Detect which cell encompasses the target text, then output its (x, y) center coordinate. 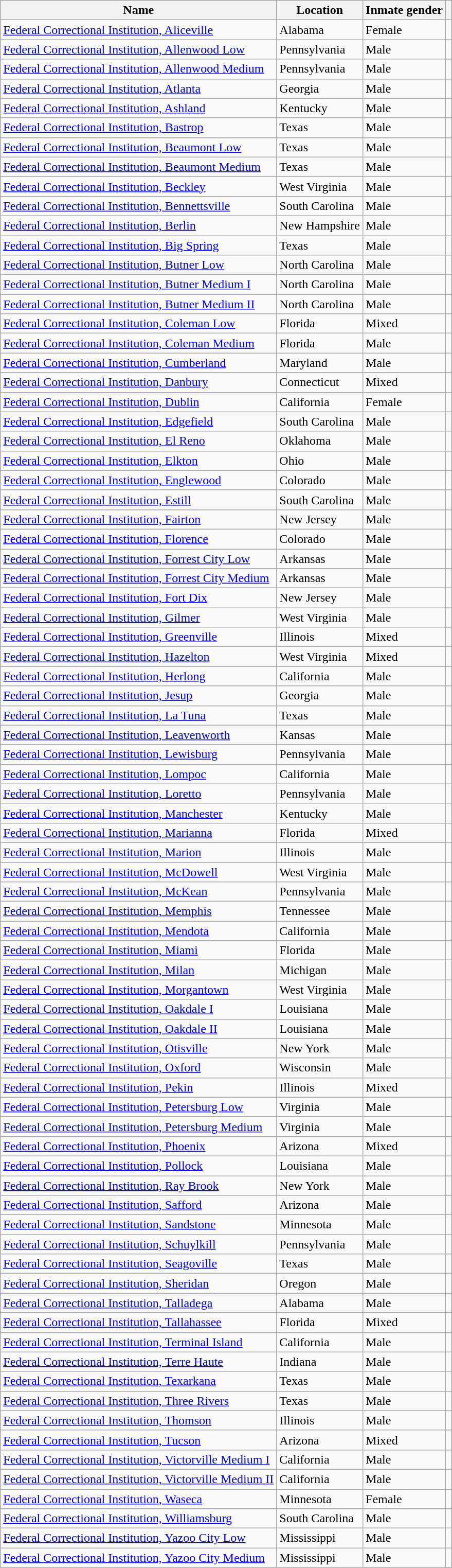
Name (139, 10)
Federal Correctional Institution, Phoenix (139, 1146)
New Hampshire (320, 225)
Federal Correctional Institution, Mendota (139, 931)
Federal Correctional Institution, Coleman Low (139, 324)
Federal Correctional Institution, Otisville (139, 1048)
Federal Correctional Institution, Englewood (139, 480)
Federal Correctional Institution, Forrest City Medium (139, 578)
Federal Correctional Institution, McKean (139, 892)
Federal Correctional Institution, El Reno (139, 441)
Federal Correctional Institution, Morgantown (139, 990)
Federal Correctional Institution, Beaumont Low (139, 147)
Federal Correctional Institution, Atlanta (139, 89)
Federal Correctional Institution, Victorville Medium II (139, 1479)
Tennessee (320, 911)
Federal Correctional Institution, Sheridan (139, 1283)
Federal Correctional Institution, Manchester (139, 813)
Federal Correctional Institution, Gilmer (139, 618)
Federal Correctional Institution, Safford (139, 1205)
Federal Correctional Institution, Petersburg Low (139, 1107)
Federal Correctional Institution, Pekin (139, 1087)
Wisconsin (320, 1068)
Federal Correctional Institution, Beaumont Medium (139, 167)
Federal Correctional Institution, McDowell (139, 872)
Federal Correctional Institution, Beckley (139, 186)
Federal Correctional Institution, Dublin (139, 402)
Federal Correctional Institution, Butner Low (139, 265)
Federal Correctional Institution, Ashland (139, 108)
Federal Correctional Institution, Oakdale II (139, 1029)
Oregon (320, 1283)
Federal Correctional Institution, Yazoo City Low (139, 1538)
Federal Correctional Institution, Loretto (139, 794)
Connecticut (320, 382)
Location (320, 10)
Federal Correctional Institution, Schuylkill (139, 1244)
Federal Correctional Institution, Greenville (139, 637)
Federal Correctional Institution, Herlong (139, 676)
Federal Correctional Institution, Butner Medium I (139, 285)
Kansas (320, 735)
Federal Correctional Institution, Tallahassee (139, 1323)
Federal Correctional Institution, Marion (139, 852)
Federal Correctional Institution, Williamsburg (139, 1519)
Ohio (320, 461)
Federal Correctional Institution, Big Spring (139, 245)
Federal Correctional Institution, Estill (139, 500)
Maryland (320, 363)
Oklahoma (320, 441)
Federal Correctional Institution, Jesup (139, 696)
Federal Correctional Institution, Lompoc (139, 774)
Federal Correctional Institution, Memphis (139, 911)
Federal Correctional Institution, Elkton (139, 461)
Indiana (320, 1362)
Federal Correctional Institution, Milan (139, 970)
Federal Correctional Institution, Oxford (139, 1068)
Federal Correctional Institution, Texarkana (139, 1381)
Federal Correctional Institution, Bastrop (139, 128)
Federal Correctional Institution, Miami (139, 950)
Federal Correctional Institution, Terre Haute (139, 1362)
Federal Correctional Institution, Coleman Medium (139, 343)
Federal Correctional Institution, Yazoo City Medium (139, 1558)
Federal Correctional Institution, Leavenworth (139, 735)
Inmate gender (404, 10)
Federal Correctional Institution, Three Rivers (139, 1401)
Michigan (320, 970)
Federal Correctional Institution, Cumberland (139, 363)
Federal Correctional Institution, Hazelton (139, 657)
Federal Correctional Institution, Allenwood Medium (139, 69)
Federal Correctional Institution, Allenwood Low (139, 49)
Federal Correctional Institution, Seagoville (139, 1264)
Federal Correctional Institution, Pollock (139, 1166)
Federal Correctional Institution, Sandstone (139, 1225)
Federal Correctional Institution, Florence (139, 539)
Federal Correctional Institution, Terminal Island (139, 1342)
Federal Correctional Institution, Talladega (139, 1303)
Federal Correctional Institution, Berlin (139, 225)
Federal Correctional Institution, Edgefield (139, 421)
Federal Correctional Institution, Thomson (139, 1420)
Federal Correctional Institution, Forrest City Low (139, 558)
Federal Correctional Institution, La Tuna (139, 715)
Federal Correctional Institution, Marianna (139, 833)
Federal Correctional Institution, Waseca (139, 1499)
Federal Correctional Institution, Lewisburg (139, 754)
Federal Correctional Institution, Victorville Medium I (139, 1459)
Federal Correctional Institution, Fort Dix (139, 598)
Federal Correctional Institution, Fairton (139, 519)
Federal Correctional Institution, Butner Medium II (139, 304)
Federal Correctional Institution, Tucson (139, 1440)
Federal Correctional Institution, Bennettsville (139, 206)
Federal Correctional Institution, Petersburg Medium (139, 1126)
Federal Correctional Institution, Aliceville (139, 30)
Federal Correctional Institution, Oakdale I (139, 1009)
Federal Correctional Institution, Danbury (139, 382)
Federal Correctional Institution, Ray Brook (139, 1185)
